Scan for the cell matching the given text and deliver its [x, y] coordinate at center. 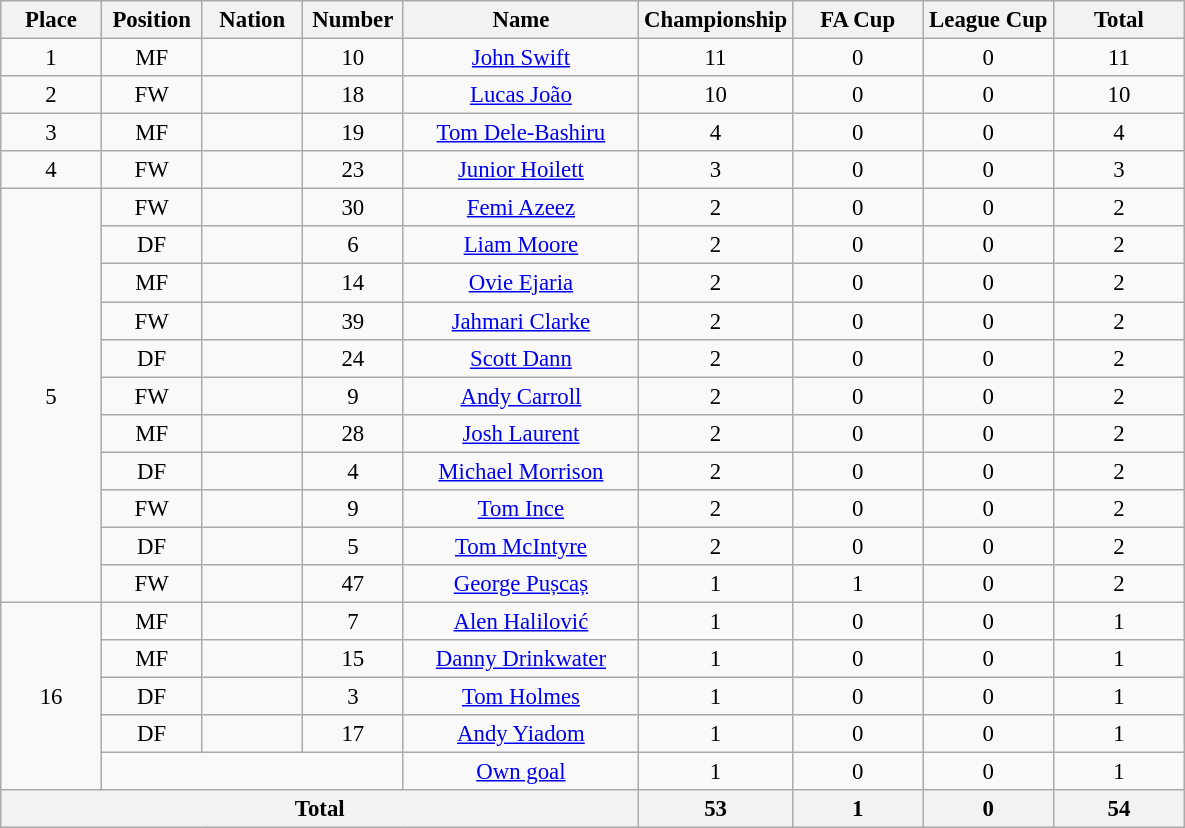
15 [354, 659]
League Cup [988, 20]
23 [354, 170]
Ovie Ejaria [521, 283]
Name [521, 20]
Michael Morrison [521, 471]
Liam Moore [521, 245]
Scott Dann [521, 358]
Lucas João [521, 95]
14 [354, 283]
24 [354, 358]
17 [354, 734]
54 [1120, 809]
47 [354, 584]
18 [354, 95]
Tom Holmes [521, 697]
Josh Laurent [521, 433]
16 [52, 696]
6 [354, 245]
Championship [716, 20]
Tom McIntyre [521, 546]
28 [354, 433]
Junior Hoilett [521, 170]
Number [354, 20]
FA Cup [858, 20]
19 [354, 133]
39 [354, 321]
Tom Ince [521, 509]
Jahmari Clarke [521, 321]
Tom Dele-Bashiru [521, 133]
Nation [252, 20]
Own goal [521, 772]
30 [354, 208]
Alen Halilović [521, 621]
Femi Azeez [521, 208]
Position [152, 20]
Place [52, 20]
7 [354, 621]
Andy Carroll [521, 396]
John Swift [521, 58]
Andy Yiadom [521, 734]
Danny Drinkwater [521, 659]
53 [716, 809]
George Pușcaș [521, 584]
